Capture the cell that displays the provided text and extract its (x, y) central coordinate. 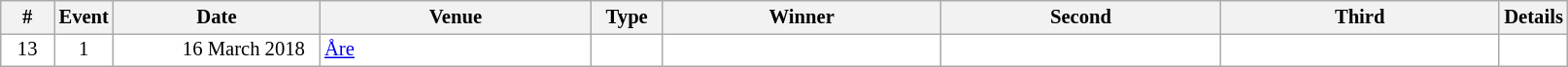
16 March 2018 (217, 50)
Winner (802, 17)
Event (84, 17)
Details (1533, 17)
Åre (456, 50)
Type (628, 17)
Venue (456, 17)
Date (217, 17)
13 (27, 50)
Second (1080, 17)
1 (84, 50)
Third (1360, 17)
# (27, 17)
